Pinpoint the cell where the given text exists, returning its [X, Y] midpoint coordinate. 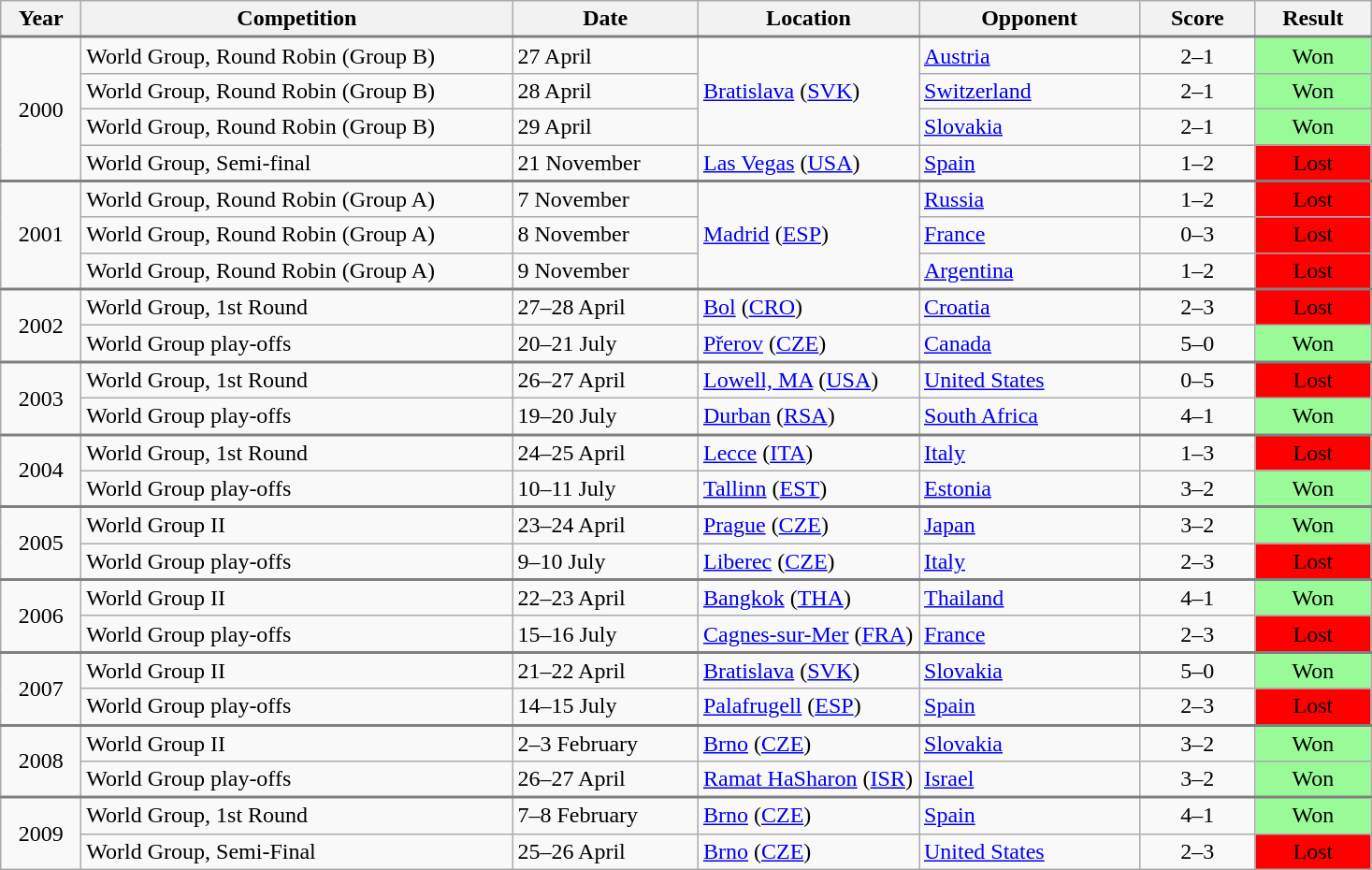
10–11 July [606, 488]
Lowell, MA (USA) [808, 380]
7 November [606, 198]
Prague (CZE) [808, 526]
Switzerland [1029, 91]
7–8 February [606, 816]
0–5 [1198, 380]
South Africa [1029, 415]
2006 [41, 616]
Cagnes-sur-Mer (FRA) [808, 634]
Liberec (CZE) [808, 561]
27 April [606, 56]
Lecce (ITA) [808, 453]
9–10 July [606, 561]
Russia [1029, 198]
Year [41, 19]
Argentina [1029, 271]
23–24 April [606, 526]
Canada [1029, 344]
Japan [1029, 526]
2008 [41, 761]
2002 [41, 326]
World Group, Semi-Final [297, 851]
28 April [606, 91]
21 November [606, 163]
Opponent [1029, 19]
Madrid (ESP) [808, 235]
8 November [606, 235]
15–16 July [606, 634]
2–3 February [606, 743]
Israel [1029, 780]
Date [606, 19]
29 April [606, 126]
World Group, Semi-final [297, 163]
Ramat HaSharon (ISR) [808, 780]
0–3 [1198, 235]
Score [1198, 19]
2007 [41, 689]
Austria [1029, 56]
1–3 [1198, 453]
2005 [41, 544]
Bangkok (THA) [808, 599]
2001 [41, 235]
14–15 July [606, 707]
Las Vegas (USA) [808, 163]
2004 [41, 471]
Bol (CRO) [808, 307]
Result [1313, 19]
19–20 July [606, 415]
24–25 April [606, 453]
Tallinn (EST) [808, 488]
25–26 April [606, 851]
20–21 July [606, 344]
2003 [41, 399]
Competition [297, 19]
Přerov (CZE) [808, 344]
Durban (RSA) [808, 415]
Palafrugell (ESP) [808, 707]
9 November [606, 271]
22–23 April [606, 599]
Estonia [1029, 488]
Croatia [1029, 307]
Location [808, 19]
2000 [41, 109]
Thailand [1029, 599]
2009 [41, 833]
27–28 April [606, 307]
21–22 April [606, 670]
